Determine the [x, y] coordinate at the center of the cell enclosing the given text.  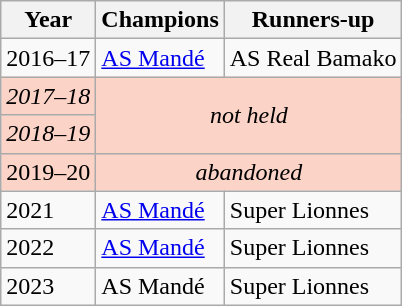
abandoned [249, 172]
2019–20 [48, 172]
Runners-up [313, 20]
2021 [48, 210]
not held [249, 115]
2016–17 [48, 58]
2022 [48, 248]
2017–18 [48, 96]
Champions [160, 20]
2023 [48, 286]
AS Real Bamako [313, 58]
2018–19 [48, 134]
Year [48, 20]
